Determine the [x, y] coordinate at the center of the cell enclosing the given text.  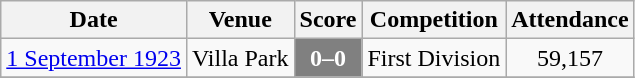
Venue [240, 20]
Competition [434, 20]
First Division [434, 58]
Date [94, 20]
Villa Park [240, 58]
59,157 [570, 58]
Attendance [570, 20]
0–0 [328, 58]
Score [328, 20]
1 September 1923 [94, 58]
